Output the (x, y) coordinate of the center of the cell containing the given text.  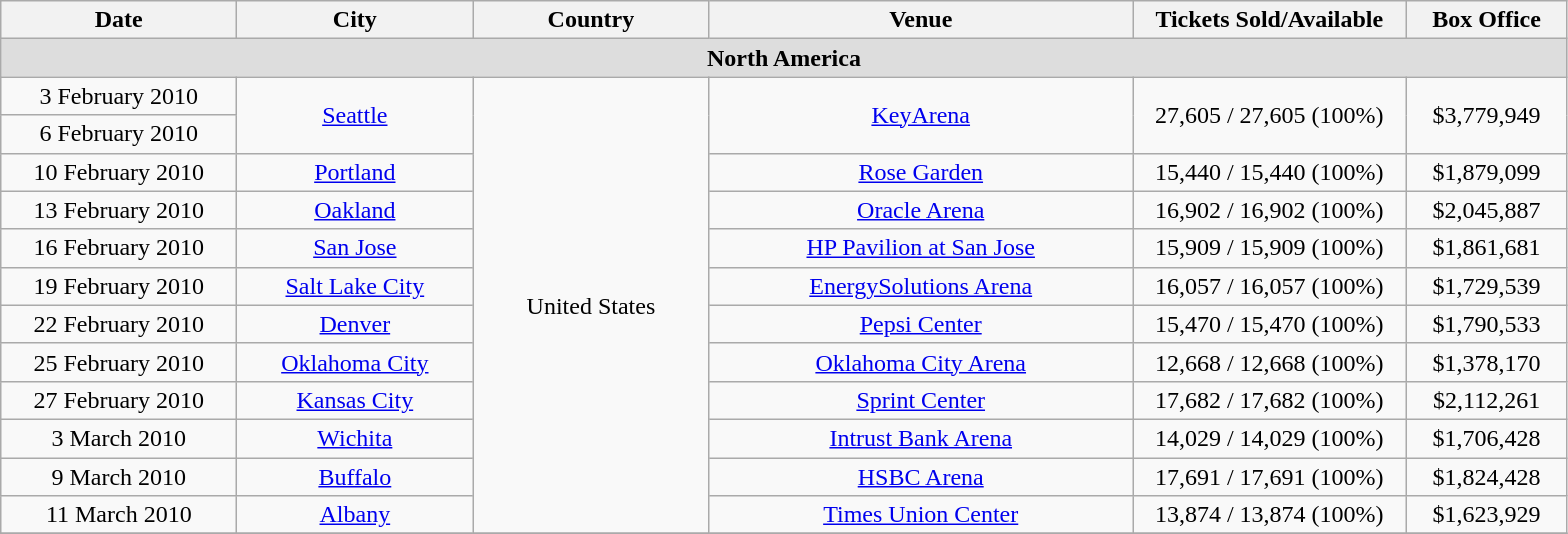
Buffalo (355, 477)
$1,729,539 (1486, 286)
$1,623,929 (1486, 515)
North America (784, 58)
11 March 2010 (119, 515)
14,029 / 14,029 (100%) (1269, 438)
City (355, 20)
$1,706,428 (1486, 438)
19 February 2010 (119, 286)
$1,824,428 (1486, 477)
Box Office (1486, 20)
Portland (355, 172)
Rose Garden (921, 172)
Pepsi Center (921, 324)
Wichita (355, 438)
16,902 / 16,902 (100%) (1269, 210)
3 March 2010 (119, 438)
United States (591, 306)
Seattle (355, 115)
Oklahoma City (355, 362)
Denver (355, 324)
6 February 2010 (119, 134)
KeyArena (921, 115)
Times Union Center (921, 515)
10 February 2010 (119, 172)
15,470 / 15,470 (100%) (1269, 324)
Venue (921, 20)
Oklahoma City Arena (921, 362)
25 February 2010 (119, 362)
13 February 2010 (119, 210)
16,057 / 16,057 (100%) (1269, 286)
Oakland (355, 210)
$1,879,099 (1486, 172)
$2,045,887 (1486, 210)
Date (119, 20)
27,605 / 27,605 (100%) (1269, 115)
$1,378,170 (1486, 362)
17,682 / 17,682 (100%) (1269, 400)
27 February 2010 (119, 400)
Albany (355, 515)
Sprint Center (921, 400)
3 February 2010 (119, 96)
Tickets Sold/Available (1269, 20)
$2,112,261 (1486, 400)
9 March 2010 (119, 477)
17,691 / 17,691 (100%) (1269, 477)
Intrust Bank Arena (921, 438)
15,440 / 15,440 (100%) (1269, 172)
16 February 2010 (119, 248)
Salt Lake City (355, 286)
$1,861,681 (1486, 248)
22 February 2010 (119, 324)
Oracle Arena (921, 210)
Kansas City (355, 400)
12,668 / 12,668 (100%) (1269, 362)
13,874 / 13,874 (100%) (1269, 515)
San Jose (355, 248)
EnergySolutions Arena (921, 286)
HP Pavilion at San Jose (921, 248)
Country (591, 20)
HSBC Arena (921, 477)
15,909 / 15,909 (100%) (1269, 248)
$1,790,533 (1486, 324)
$3,779,949 (1486, 115)
